Detect which cell encompasses the target text, then output its (x, y) center coordinate. 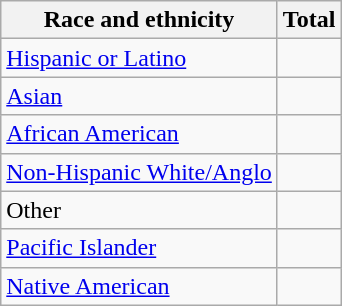
Other (140, 210)
Native American (140, 286)
Pacific Islander (140, 248)
Race and ethnicity (140, 20)
Non-Hispanic White/Anglo (140, 172)
Total (309, 20)
Hispanic or Latino (140, 58)
African American (140, 134)
Asian (140, 96)
